Identify which cell holds the provided text, then report its [X, Y] central coordinate. 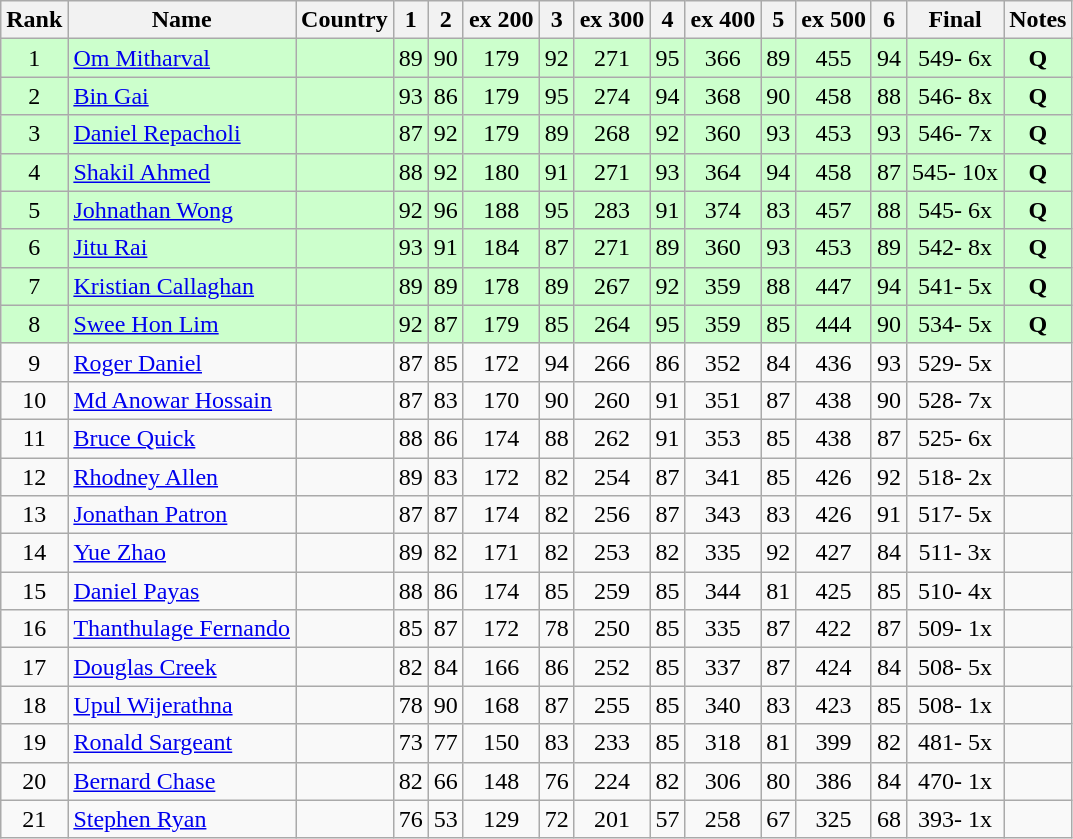
ex 300 [612, 20]
457 [834, 210]
178 [501, 286]
Kristian Callaghan [182, 286]
57 [668, 819]
351 [723, 400]
423 [834, 705]
180 [501, 172]
427 [834, 553]
13 [34, 515]
Notes [1038, 20]
366 [723, 58]
256 [612, 515]
255 [612, 705]
341 [723, 477]
374 [723, 210]
534- 5x [956, 324]
148 [501, 781]
254 [612, 477]
77 [446, 743]
425 [834, 591]
Stephen Ryan [182, 819]
150 [501, 743]
ex 500 [834, 20]
Bruce Quick [182, 438]
15 [34, 591]
66 [446, 781]
14 [34, 553]
96 [446, 210]
250 [612, 629]
545- 10x [956, 172]
511- 3x [956, 553]
Swee Hon Lim [182, 324]
364 [723, 172]
201 [612, 819]
253 [612, 553]
508- 1x [956, 705]
252 [612, 667]
166 [501, 667]
262 [612, 438]
224 [612, 781]
386 [834, 781]
344 [723, 591]
Thanthulage Fernando [182, 629]
444 [834, 324]
Rank [34, 20]
Daniel Payas [182, 591]
545- 6x [956, 210]
Roger Daniel [182, 362]
Jonathan Patron [182, 515]
171 [501, 553]
Johnathan Wong [182, 210]
Ronald Sargeant [182, 743]
325 [834, 819]
318 [723, 743]
259 [612, 591]
129 [501, 819]
508- 5x [956, 667]
340 [723, 705]
529- 5x [956, 362]
509- 1x [956, 629]
80 [778, 781]
68 [888, 819]
20 [34, 781]
368 [723, 96]
Rhodney Allen [182, 477]
ex 400 [723, 20]
268 [612, 134]
170 [501, 400]
67 [778, 819]
9 [34, 362]
184 [501, 248]
Jitu Rai [182, 248]
542- 8x [956, 248]
Shakil Ahmed [182, 172]
343 [723, 515]
546- 8x [956, 96]
264 [612, 324]
422 [834, 629]
337 [723, 667]
306 [723, 781]
517- 5x [956, 515]
12 [34, 477]
Md Anowar Hossain [182, 400]
168 [501, 705]
8 [34, 324]
470- 1x [956, 781]
399 [834, 743]
ex 200 [501, 20]
528- 7x [956, 400]
510- 4x [956, 591]
Daniel Repacholi [182, 134]
541- 5x [956, 286]
Final [956, 20]
283 [612, 210]
Name [182, 20]
53 [446, 819]
518- 2x [956, 477]
Country [345, 20]
260 [612, 400]
Om Mitharval [182, 58]
447 [834, 286]
21 [34, 819]
546- 7x [956, 134]
11 [34, 438]
Douglas Creek [182, 667]
258 [723, 819]
274 [612, 96]
525- 6x [956, 438]
353 [723, 438]
73 [410, 743]
72 [556, 819]
Yue Zhao [182, 553]
Bernard Chase [182, 781]
Bin Gai [182, 96]
393- 1x [956, 819]
436 [834, 362]
7 [34, 286]
481- 5x [956, 743]
10 [34, 400]
233 [612, 743]
18 [34, 705]
424 [834, 667]
549- 6x [956, 58]
19 [34, 743]
17 [34, 667]
188 [501, 210]
352 [723, 362]
Upul Wijerathna [182, 705]
267 [612, 286]
16 [34, 629]
266 [612, 362]
455 [834, 58]
